Return (x, y) of the center of cell containing provided text 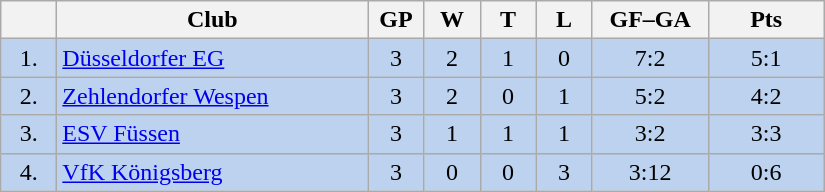
5:2 (650, 96)
Club (212, 20)
0:6 (766, 172)
3:3 (766, 134)
3:2 (650, 134)
3:12 (650, 172)
Pts (766, 20)
7:2 (650, 58)
5:1 (766, 58)
ESV Füssen (212, 134)
Düsseldorfer EG (212, 58)
4:2 (766, 96)
T (508, 20)
3. (29, 134)
GP (396, 20)
W (452, 20)
L (564, 20)
2. (29, 96)
Zehlendorfer Wespen (212, 96)
GF–GA (650, 20)
1. (29, 58)
VfK Königsberg (212, 172)
4. (29, 172)
